Scan for the cell matching the given text and deliver its (x, y) coordinate at center. 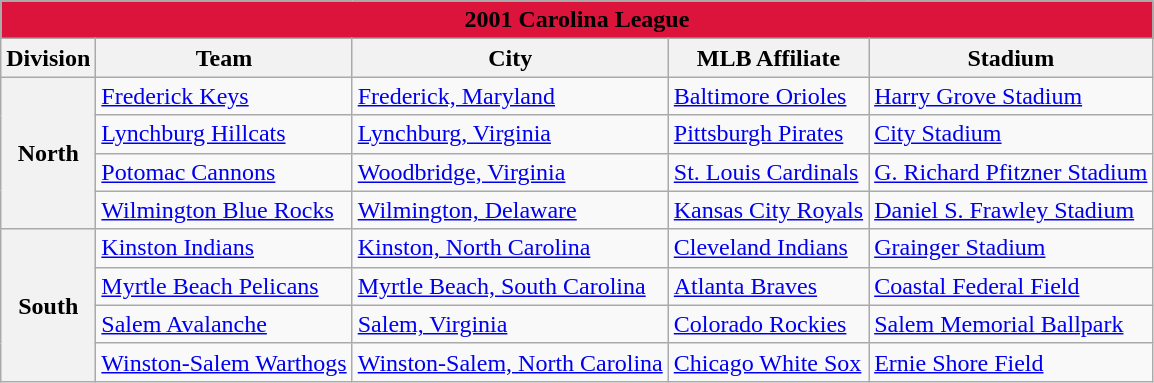
City Stadium (1011, 134)
South (48, 305)
Myrtle Beach, South Carolina (510, 286)
Stadium (1011, 58)
Division (48, 58)
Pittsburgh Pirates (768, 134)
Wilmington, Delaware (510, 210)
Salem, Virginia (510, 324)
Chicago White Sox (768, 362)
Frederick, Maryland (510, 96)
2001 Carolina League (577, 20)
Woodbridge, Virginia (510, 172)
Myrtle Beach Pelicans (224, 286)
Potomac Cannons (224, 172)
Ernie Shore Field (1011, 362)
MLB Affiliate (768, 58)
Coastal Federal Field (1011, 286)
Atlanta Braves (768, 286)
North (48, 153)
Lynchburg, Virginia (510, 134)
Kansas City Royals (768, 210)
Winston-Salem, North Carolina (510, 362)
Frederick Keys (224, 96)
Kinston, North Carolina (510, 248)
St. Louis Cardinals (768, 172)
Salem Avalanche (224, 324)
City (510, 58)
Kinston Indians (224, 248)
Harry Grove Stadium (1011, 96)
Salem Memorial Ballpark (1011, 324)
Wilmington Blue Rocks (224, 210)
Winston-Salem Warthogs (224, 362)
Baltimore Orioles (768, 96)
Daniel S. Frawley Stadium (1011, 210)
Grainger Stadium (1011, 248)
Team (224, 58)
Colorado Rockies (768, 324)
Cleveland Indians (768, 248)
Lynchburg Hillcats (224, 134)
G. Richard Pfitzner Stadium (1011, 172)
